Extract the [x, y] coordinate from the center of the cell holding the provided text.  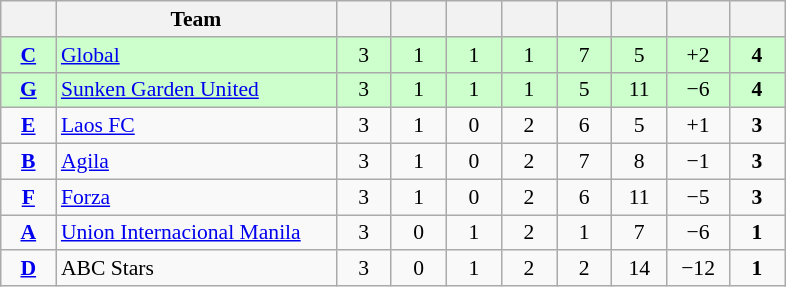
Global [196, 55]
Team [196, 19]
E [28, 126]
14 [640, 269]
A [28, 233]
B [28, 162]
F [28, 197]
8 [640, 162]
Sunken Garden United [196, 90]
G [28, 90]
+1 [698, 126]
Laos FC [196, 126]
C [28, 55]
Agila [196, 162]
−12 [698, 269]
Union Internacional Manila [196, 233]
Forza [196, 197]
−5 [698, 197]
−1 [698, 162]
ABC Stars [196, 269]
D [28, 269]
+2 [698, 55]
